Scan for the cell matching the given text and deliver its [X, Y] coordinate at center. 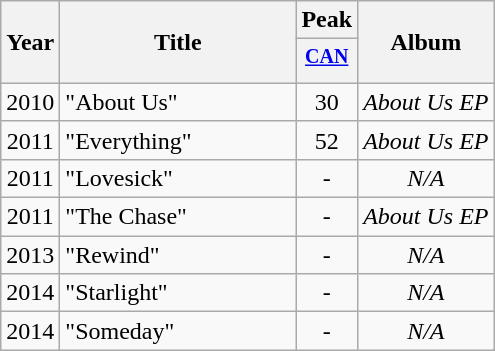
"Rewind" [178, 255]
52 [327, 140]
"Everything" [178, 140]
Peak [327, 20]
Title [178, 42]
Album [426, 42]
"The Chase" [178, 217]
30 [327, 102]
"Lovesick" [178, 178]
"Starlight" [178, 293]
2013 [30, 255]
Year [30, 42]
2010 [30, 102]
"Someday" [178, 331]
CAN [327, 62]
"About Us" [178, 102]
